Output the (x, y) coordinate of the center of the cell containing the given text.  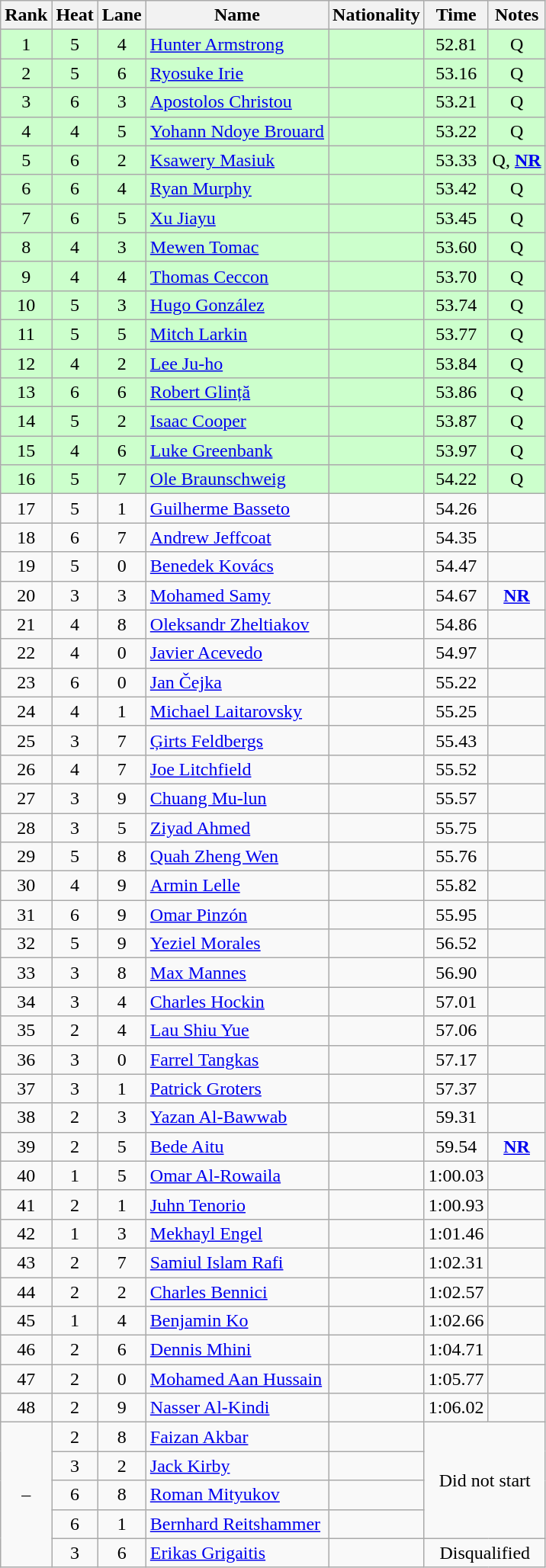
53.70 (456, 276)
23 (26, 682)
Dennis Mhini (236, 1350)
31 (26, 915)
53.87 (456, 422)
46 (26, 1350)
34 (26, 1002)
22 (26, 653)
Faizan Akbar (236, 1437)
Quah Zheng Wen (236, 857)
Notes (517, 15)
Guilherme Basseto (236, 508)
55.76 (456, 857)
55.43 (456, 740)
Roman Mityukov (236, 1495)
19 (26, 566)
Patrick Groters (236, 1089)
1:00.03 (456, 1175)
14 (26, 422)
Jan Čejka (236, 682)
36 (26, 1060)
Mohamed Samy (236, 595)
1:02.57 (456, 1292)
Bernhard Reitshammer (236, 1524)
Luke Greenbank (236, 451)
Xu Jiayu (236, 218)
57.17 (456, 1060)
59.54 (456, 1146)
Charles Bennici (236, 1292)
54.67 (456, 595)
Jack Kirby (236, 1466)
Chuang Mu-lun (236, 798)
Oleksandr Zheltiakov (236, 624)
Time (456, 15)
Rank (26, 15)
55.22 (456, 682)
44 (26, 1292)
Mekhayl Engel (236, 1233)
40 (26, 1175)
Heat (75, 15)
55.82 (456, 886)
1:04.71 (456, 1350)
28 (26, 827)
56.52 (456, 944)
57.37 (456, 1089)
53.16 (456, 73)
Name (236, 15)
Andrew Jeffcoat (236, 537)
Nationality (377, 15)
56.90 (456, 973)
Lane (122, 15)
38 (26, 1117)
Ole Braunschweig (236, 479)
Hunter Armstrong (236, 44)
17 (26, 508)
Farrel Tangkas (236, 1060)
54.97 (456, 653)
1:06.02 (456, 1408)
Mewen Tomac (236, 247)
Ziyad Ahmed (236, 827)
Thomas Ceccon (236, 276)
Yazan Al-Bawwab (236, 1117)
Mitch Larkin (236, 334)
54.35 (456, 537)
1:01.46 (456, 1233)
Michael Laitarovsky (236, 711)
18 (26, 537)
53.33 (456, 160)
30 (26, 886)
54.26 (456, 508)
12 (26, 364)
Omar Al-Rowaila (236, 1175)
Omar Pinzón (236, 915)
Lee Ju-ho (236, 364)
Max Mannes (236, 973)
1:02.31 (456, 1262)
41 (26, 1204)
21 (26, 624)
53.60 (456, 247)
53.86 (456, 393)
Ģirts Feldbergs (236, 740)
53.77 (456, 334)
Ksawery Masiuk (236, 160)
54.47 (456, 566)
Javier Acevedo (236, 653)
Benedek Kovács (236, 566)
Ryosuke Irie (236, 73)
Lau Shiu Yue (236, 1031)
53.74 (456, 305)
Mohamed Aan Hussain (236, 1379)
57.01 (456, 1002)
16 (26, 479)
Did not start (485, 1480)
53.45 (456, 218)
53.97 (456, 451)
55.52 (456, 769)
54.22 (456, 479)
52.81 (456, 44)
55.25 (456, 711)
35 (26, 1031)
54.86 (456, 624)
53.42 (456, 189)
Apostolos Christou (236, 102)
Charles Hockin (236, 1002)
1:05.77 (456, 1379)
45 (26, 1321)
Erikas Grigaitis (236, 1553)
Benjamin Ko (236, 1321)
Joe Litchfield (236, 769)
26 (26, 769)
Robert Glință (236, 393)
25 (26, 740)
59.31 (456, 1117)
10 (26, 305)
55.95 (456, 915)
Bede Aitu (236, 1146)
24 (26, 711)
57.06 (456, 1031)
11 (26, 334)
37 (26, 1089)
42 (26, 1233)
Samiul Islam Rafi (236, 1262)
48 (26, 1408)
Hugo González (236, 305)
– (26, 1495)
53.22 (456, 131)
1:02.66 (456, 1321)
Q, NR (517, 160)
Nasser Al-Kindi (236, 1408)
47 (26, 1379)
Armin Lelle (236, 886)
1:00.93 (456, 1204)
Ryan Murphy (236, 189)
55.75 (456, 827)
Yeziel Morales (236, 944)
15 (26, 451)
Yohann Ndoye Brouard (236, 131)
Disqualified (485, 1553)
13 (26, 393)
Juhn Tenorio (236, 1204)
27 (26, 798)
32 (26, 944)
33 (26, 973)
53.84 (456, 364)
29 (26, 857)
53.21 (456, 102)
20 (26, 595)
55.57 (456, 798)
39 (26, 1146)
Isaac Cooper (236, 422)
43 (26, 1262)
